Scan for the cell matching the given text and deliver its (x, y) coordinate at center. 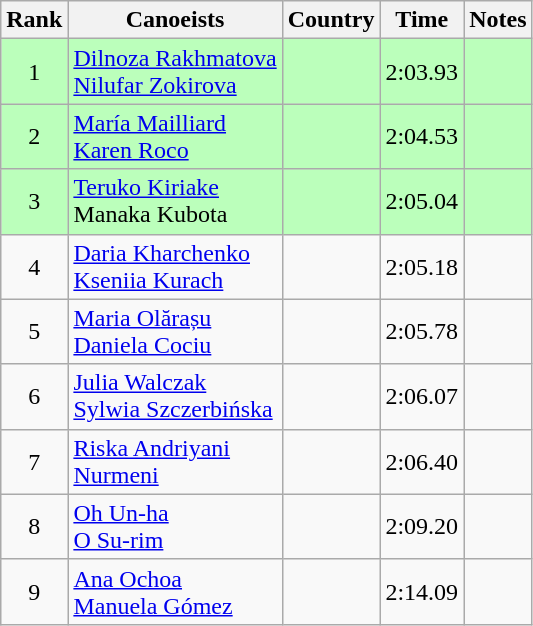
2:09.20 (422, 526)
4 (34, 266)
5 (34, 332)
2:05.04 (422, 202)
Notes (498, 20)
Riska AndriyaniNurmeni (175, 462)
Oh Un-haO Su-rim (175, 526)
Ana OchoaManuela Gómez (175, 592)
2:14.09 (422, 592)
Teruko KiriakeManaka Kubota (175, 202)
2:05.78 (422, 332)
2:06.07 (422, 396)
2:06.40 (422, 462)
Julia WalczakSylwia Szczerbińska (175, 396)
7 (34, 462)
6 (34, 396)
Canoeists (175, 20)
9 (34, 592)
2:04.53 (422, 136)
Rank (34, 20)
8 (34, 526)
1 (34, 72)
María MailliardKaren Roco (175, 136)
2:03.93 (422, 72)
Time (422, 20)
3 (34, 202)
Dilnoza RakhmatovaNilufar Zokirova (175, 72)
Daria KharchenkoKseniia Kurach (175, 266)
2:05.18 (422, 266)
2 (34, 136)
Country (331, 20)
Maria OlărașuDaniela Cociu (175, 332)
